From the cell containing the given text, extract its center point as [x, y] coordinate. 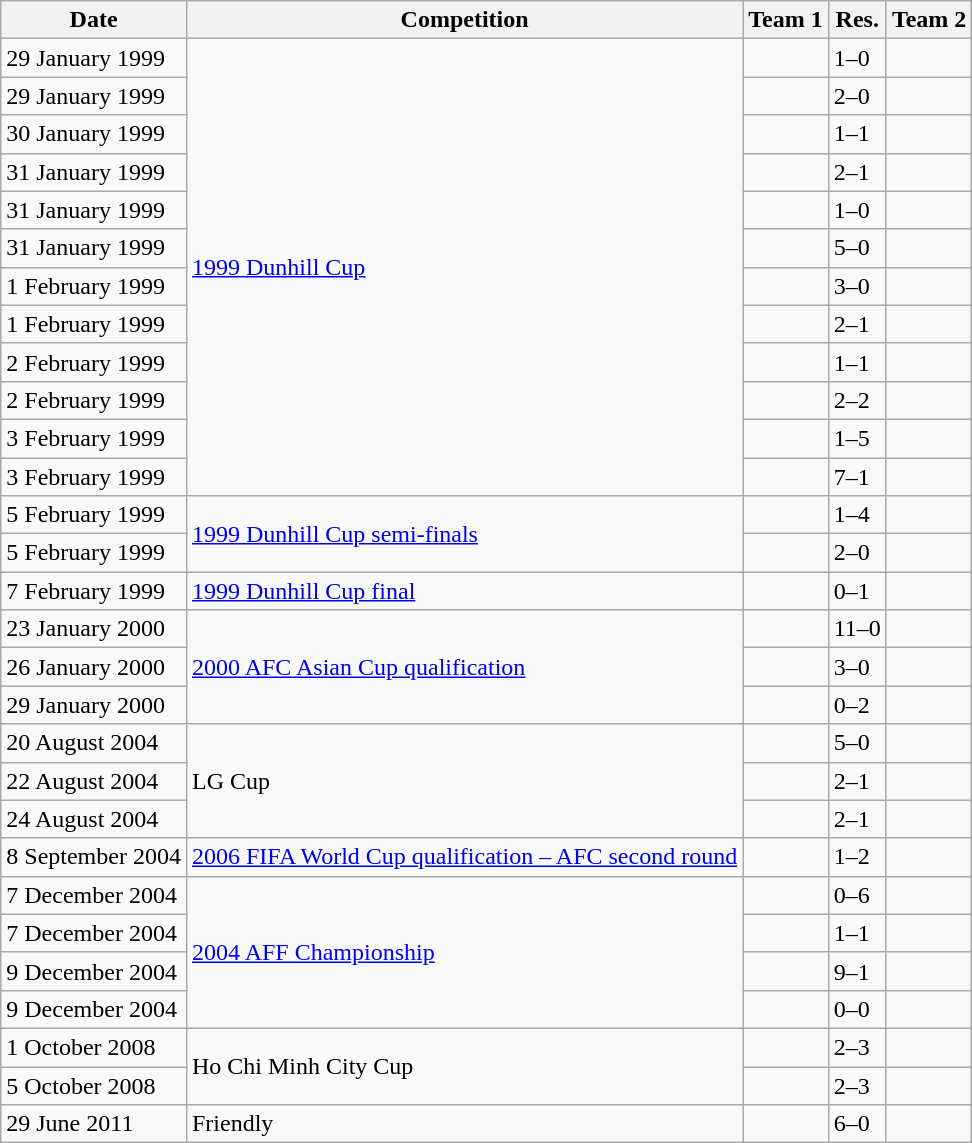
29 January 2000 [94, 705]
LG Cup [464, 781]
23 January 2000 [94, 629]
9–1 [857, 971]
2000 AFC Asian Cup qualification [464, 667]
Competition [464, 20]
0–0 [857, 1009]
1999 Dunhill Cup final [464, 591]
7 February 1999 [94, 591]
7–1 [857, 477]
2004 AFF Championship [464, 952]
Date [94, 20]
1–5 [857, 438]
30 January 1999 [94, 134]
5 October 2008 [94, 1085]
Team 1 [786, 20]
24 August 2004 [94, 819]
Res. [857, 20]
0–2 [857, 705]
Team 2 [929, 20]
8 September 2004 [94, 857]
1999 Dunhill Cup [464, 268]
29 June 2011 [94, 1124]
11–0 [857, 629]
20 August 2004 [94, 743]
Ho Chi Minh City Cup [464, 1066]
1–2 [857, 857]
1–4 [857, 515]
1 October 2008 [94, 1047]
2–2 [857, 400]
Friendly [464, 1124]
26 January 2000 [94, 667]
6–0 [857, 1124]
0–1 [857, 591]
1999 Dunhill Cup semi-finals [464, 534]
0–6 [857, 895]
2006 FIFA World Cup qualification – AFC second round [464, 857]
22 August 2004 [94, 781]
